Detect which cell encompasses the target text, then output its (X, Y) center coordinate. 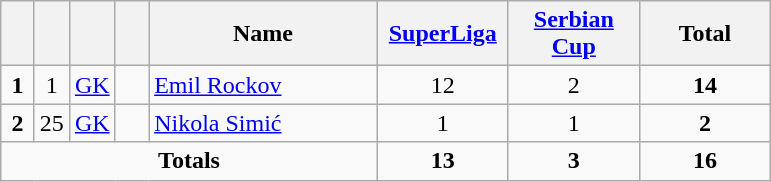
Serbian Cup (574, 34)
SuperLiga (442, 34)
Nikola Simić (264, 123)
14 (704, 85)
Emil Rockov (264, 85)
16 (704, 161)
Totals (189, 161)
25 (52, 123)
12 (442, 85)
3 (574, 161)
Name (264, 34)
13 (442, 161)
Total (704, 34)
